Detect which cell encompasses the target text, then output its (X, Y) center coordinate. 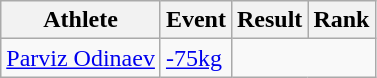
Result (269, 20)
Event (196, 20)
-75kg (196, 58)
Rank (342, 20)
Parviz Odinaev (81, 58)
Athlete (81, 20)
